Locate the cell with the specified text and output its (X, Y) center coordinate. 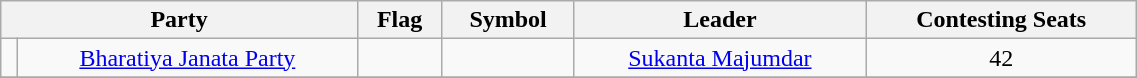
42 (1002, 58)
Party (180, 20)
Flag (399, 20)
Bharatiya Janata Party (187, 58)
Leader (720, 20)
Sukanta Majumdar (720, 58)
Contesting Seats (1002, 20)
Symbol (508, 20)
